Provide the [x, y] coordinate of the cell's center where the given text is located.  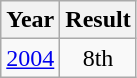
Year [30, 20]
8th [98, 58]
Result [98, 20]
2004 [30, 58]
